Scan for the cell matching the given text and deliver its (X, Y) coordinate at center. 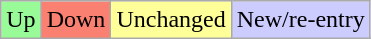
New/re-entry (300, 20)
Up (21, 20)
Unchanged (171, 20)
Down (76, 20)
